Pinpoint the cell where the given text exists, returning its [X, Y] midpoint coordinate. 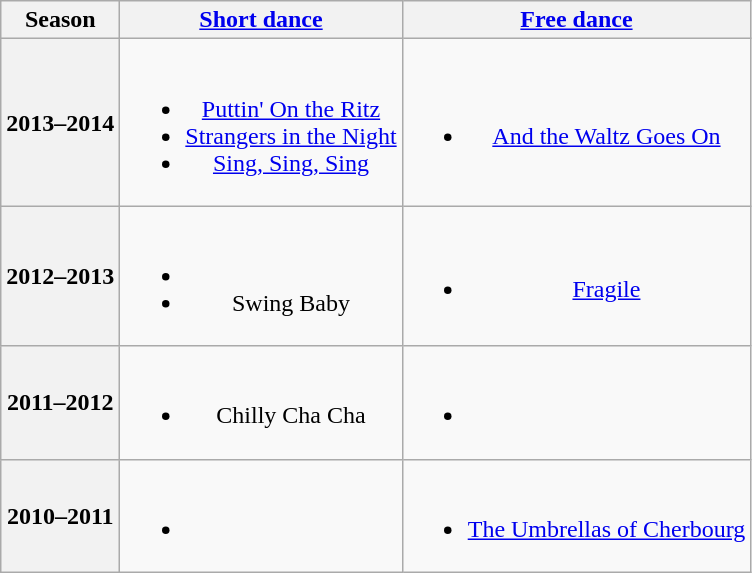
The Umbrellas of Cherbourg [576, 516]
2011–2012 [60, 402]
Puttin' On the Ritz Strangers in the Night Sing, Sing, Sing [261, 122]
2010–2011 [60, 516]
Season [60, 20]
Short dance [261, 20]
2012–2013 [60, 276]
Free dance [576, 20]
Fragile [576, 276]
2013–2014 [60, 122]
And the Waltz Goes On [576, 122]
Chilly Cha Cha [261, 402]
Swing Baby [261, 276]
